Locate the cell with the specified text and output its [x, y] center coordinate. 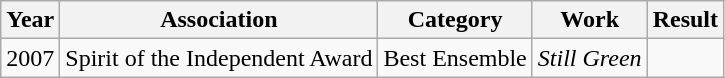
2007 [30, 58]
Result [685, 20]
Work [590, 20]
Category [455, 20]
Association [219, 20]
Spirit of the Independent Award [219, 58]
Still Green [590, 58]
Best Ensemble [455, 58]
Year [30, 20]
